Find where the given text appears and provide that cell's center as (X, Y) coordinate. 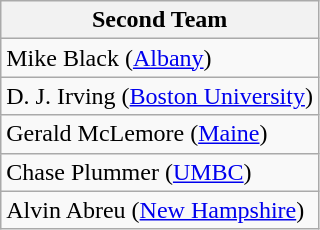
D. J. Irving (Boston University) (160, 96)
Chase Plummer (UMBC) (160, 172)
Second Team (160, 20)
Mike Black (Albany) (160, 58)
Alvin Abreu (New Hampshire) (160, 210)
Gerald McLemore (Maine) (160, 134)
